Provide the [x, y] coordinate of the cell's center where the given text is located.  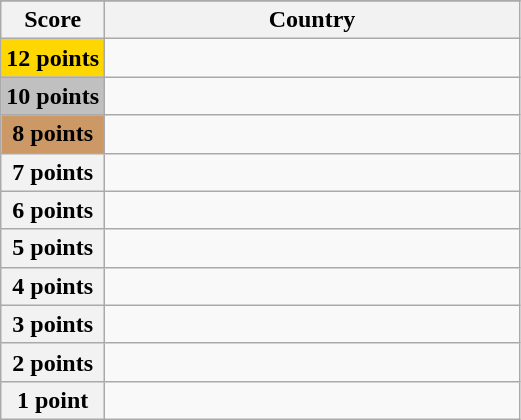
2 points [53, 362]
12 points [53, 58]
7 points [53, 172]
1 point [53, 400]
4 points [53, 286]
8 points [53, 134]
10 points [53, 96]
6 points [53, 210]
5 points [53, 248]
3 points [53, 324]
Country [312, 20]
Score [53, 20]
